Provide the (X, Y) coordinate of the cell's center where the given text is located.  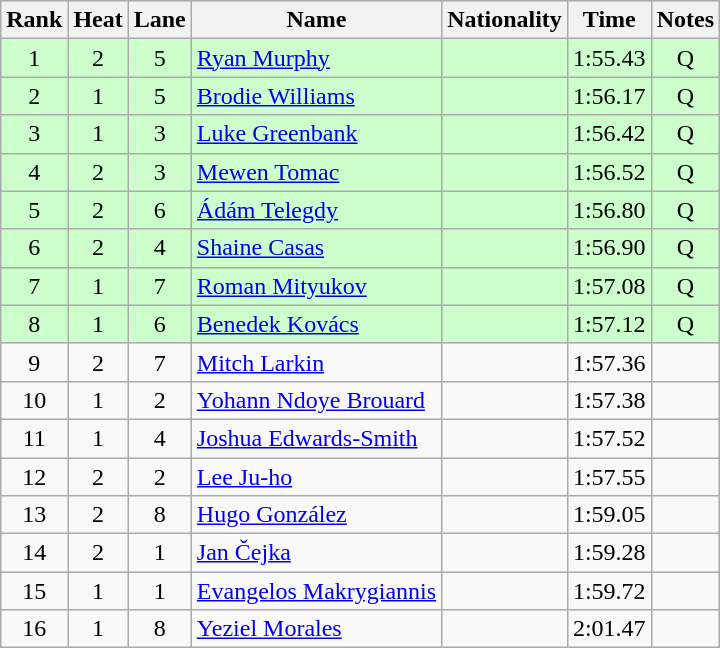
1:56.90 (609, 248)
Evangelos Makrygiannis (316, 591)
Shaine Casas (316, 248)
1:57.38 (609, 400)
1:56.52 (609, 172)
Mitch Larkin (316, 362)
1:59.05 (609, 515)
12 (34, 477)
Roman Mityukov (316, 286)
Name (316, 20)
1:57.08 (609, 286)
1:57.55 (609, 477)
Heat (98, 20)
Jan Čejka (316, 553)
Ryan Murphy (316, 58)
11 (34, 438)
1:55.43 (609, 58)
Brodie Williams (316, 96)
1:57.12 (609, 324)
Nationality (505, 20)
1:56.80 (609, 210)
9 (34, 362)
Time (609, 20)
Benedek Kovács (316, 324)
Yeziel Morales (316, 629)
1:56.42 (609, 134)
Lee Ju-ho (316, 477)
1:57.36 (609, 362)
10 (34, 400)
16 (34, 629)
2:01.47 (609, 629)
1:59.72 (609, 591)
1:59.28 (609, 553)
Lane (160, 20)
Yohann Ndoye Brouard (316, 400)
Luke Greenbank (316, 134)
14 (34, 553)
Hugo González (316, 515)
13 (34, 515)
Notes (685, 20)
1:57.52 (609, 438)
Ádám Telegdy (316, 210)
15 (34, 591)
1:56.17 (609, 96)
Joshua Edwards-Smith (316, 438)
Mewen Tomac (316, 172)
Rank (34, 20)
